Scan for the cell matching the given text and deliver its (X, Y) coordinate at center. 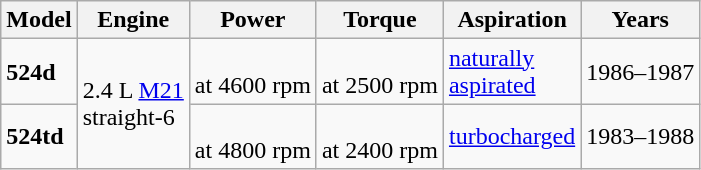
Model (39, 20)
2.4 L M21 straight-6 (133, 104)
at 2400 rpm (380, 136)
Years (640, 20)
at 2500 rpm (380, 72)
Torque (380, 20)
turbocharged (512, 136)
naturally aspirated (512, 72)
at 4600 rpm (252, 72)
Power (252, 20)
1986–1987 (640, 72)
524d (39, 72)
1983–1988 (640, 136)
Engine (133, 20)
Aspiration (512, 20)
at 4800 rpm (252, 136)
524td (39, 136)
